Output the [X, Y] coordinate of the center of the cell containing the given text.  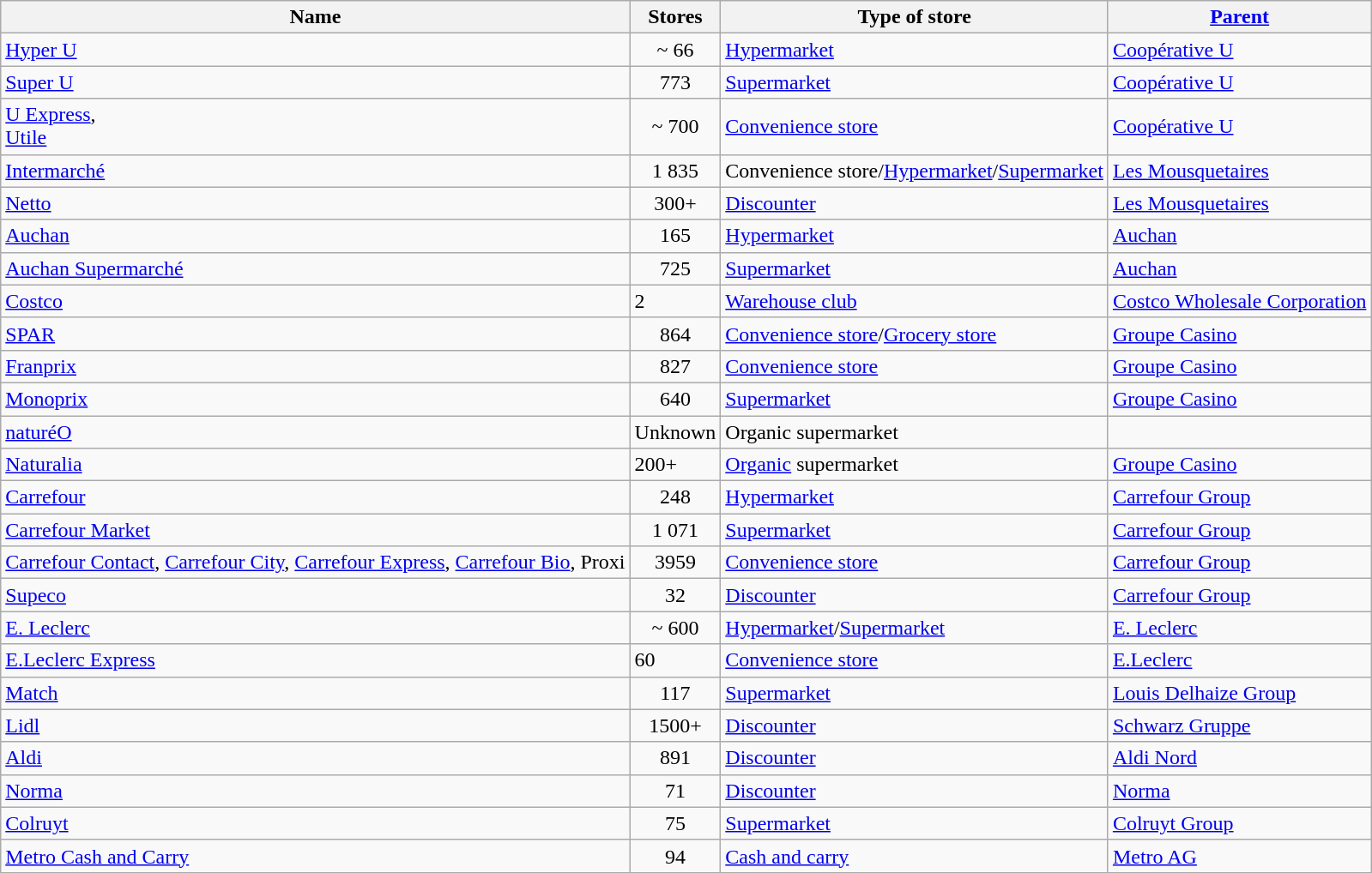
Match [316, 693]
Carrefour Market [316, 530]
1 835 [675, 171]
Costco Wholesale Corporation [1239, 301]
Convenience store/Grocery store [915, 334]
32 [675, 595]
Franprix [316, 366]
117 [675, 693]
Colruyt Group [1239, 823]
~ 700 [675, 127]
Name [316, 17]
Cash and carry [915, 856]
71 [675, 791]
165 [675, 236]
2 [675, 301]
Hyper U [316, 50]
200+ [675, 465]
Lidl [316, 725]
Super U [316, 82]
3959 [675, 563]
naturéO [316, 431]
Monoprix [316, 399]
Convenience store/Hypermarket/Supermarket [915, 171]
1 071 [675, 530]
E.Leclerc Express [316, 660]
Stores [675, 17]
75 [675, 823]
Aldi Nord [1239, 758]
Unknown [675, 431]
Carrefour Contact, Carrefour City, Carrefour Express, Carrefour Bio, Proxi [316, 563]
SPAR [316, 334]
~ 66 [675, 50]
Louis Delhaize Group [1239, 693]
Metro Cash and Carry [316, 856]
Supeco [316, 595]
Netto [316, 203]
Parent [1239, 17]
891 [675, 758]
Auchan Supermarché [316, 268]
827 [675, 366]
773 [675, 82]
Naturalia [316, 465]
725 [675, 268]
Colruyt [316, 823]
Type of store [915, 17]
Aldi [316, 758]
Carrefour [316, 497]
864 [675, 334]
E.Leclerc [1239, 660]
Warehouse club [915, 301]
~ 600 [675, 628]
94 [675, 856]
Intermarché [316, 171]
Metro AG [1239, 856]
Costco [316, 301]
Schwarz Gruppe [1239, 725]
60 [675, 660]
Hypermarket/Supermarket [915, 628]
248 [675, 497]
U Express,Utile [316, 127]
300+ [675, 203]
640 [675, 399]
1500+ [675, 725]
